Return the [x, y] coordinate for the center point of the cell that contains the specified text.  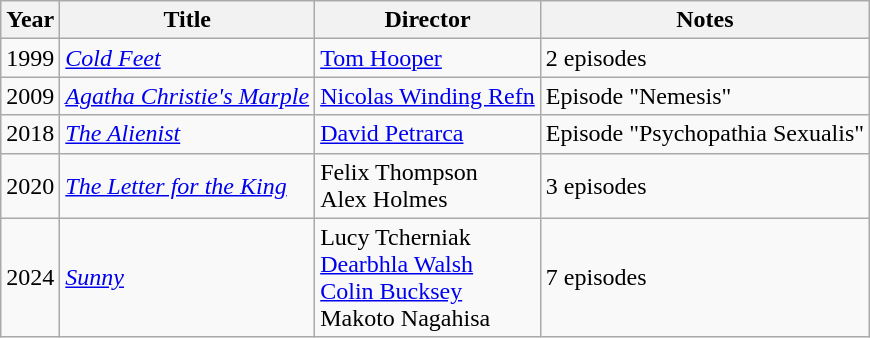
7 episodes [704, 278]
2009 [30, 96]
Cold Feet [188, 58]
Year [30, 20]
Agatha Christie's Marple [188, 96]
The Alienist [188, 134]
Tom Hooper [428, 58]
Felix ThompsonAlex Holmes [428, 186]
Title [188, 20]
Episode "Psychopathia Sexualis" [704, 134]
David Petrarca [428, 134]
2020 [30, 186]
1999 [30, 58]
The Letter for the King [188, 186]
Lucy TcherniakDearbhla WalshColin BuckseyMakoto Nagahisa [428, 278]
Episode "Nemesis" [704, 96]
2018 [30, 134]
3 episodes [704, 186]
Notes [704, 20]
Sunny [188, 278]
2 episodes [704, 58]
2024 [30, 278]
Nicolas Winding Refn [428, 96]
Director [428, 20]
